For the text-containing cell, return its midpoint in (x, y) coordinate format. 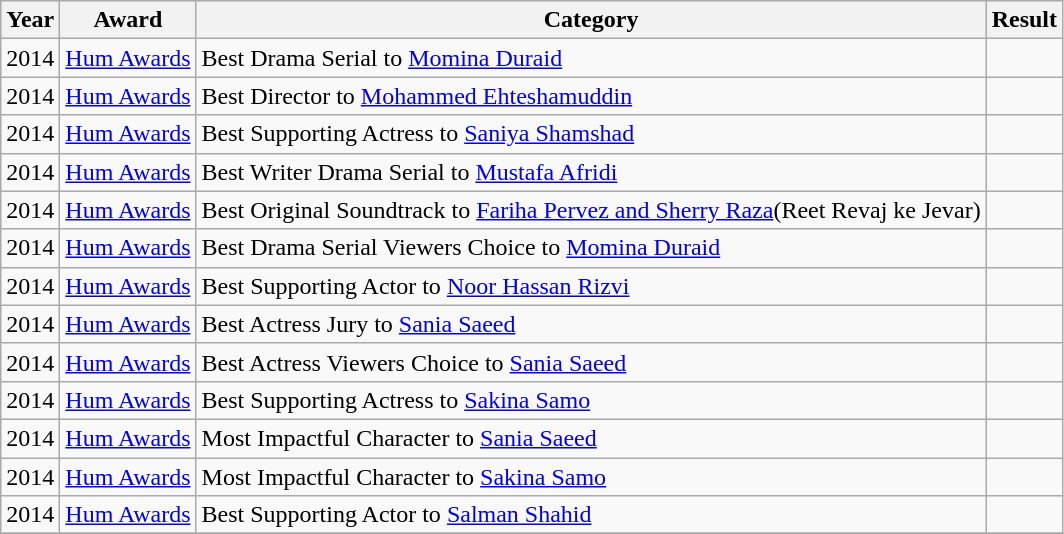
Result (1024, 20)
Best Supporting Actress to Sakina Samo (591, 400)
Year (30, 20)
Best Actress Viewers Choice to Sania Saeed (591, 362)
Best Writer Drama Serial to Mustafa Afridi (591, 172)
Best Supporting Actor to Salman Shahid (591, 515)
Award (128, 20)
Best Drama Serial Viewers Choice to Momina Duraid (591, 248)
Best Supporting Actor to Noor Hassan Rizvi (591, 286)
Best Actress Jury to Sania Saeed (591, 324)
Most Impactful Character to Sania Saeed (591, 438)
Best Original Soundtrack to Fariha Pervez and Sherry Raza(Reet Revaj ke Jevar) (591, 210)
Most Impactful Character to Sakina Samo (591, 477)
Category (591, 20)
Best Drama Serial to Momina Duraid (591, 58)
Best Supporting Actress to Saniya Shamshad (591, 134)
Best Director to Mohammed Ehteshamuddin (591, 96)
